Extract the (x, y) coordinate from the center of the cell holding the provided text.  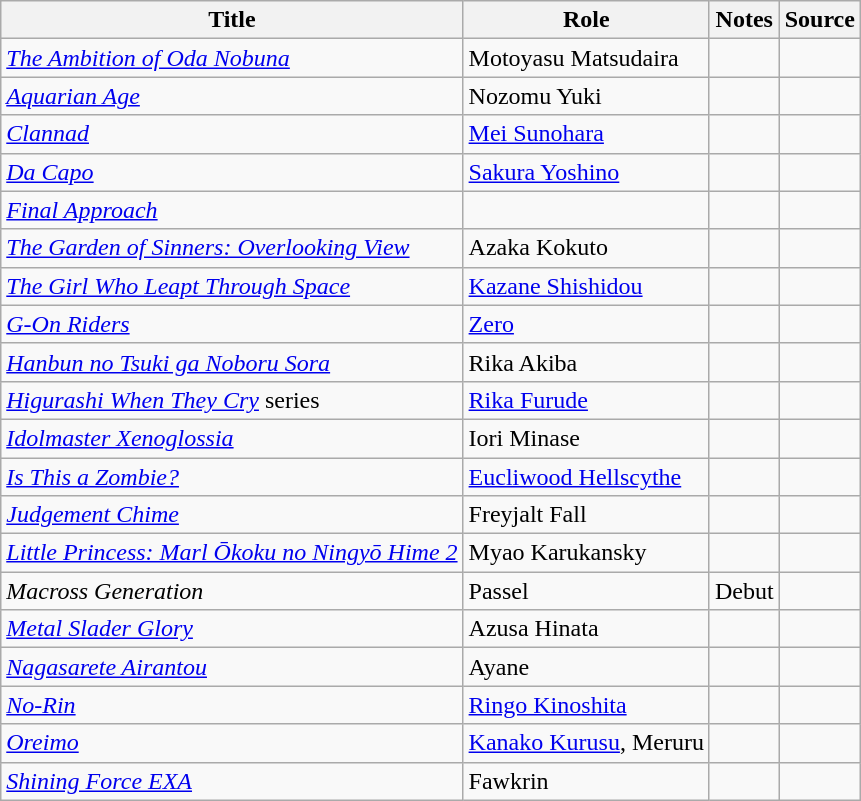
Ayane (586, 667)
Notes (744, 20)
Myao Karukansky (586, 553)
Macross Generation (232, 591)
Judgement Chime (232, 515)
Fawkrin (586, 781)
Azaka Kokuto (586, 248)
Title (232, 20)
Oreimo (232, 743)
Idolmaster Xenoglossia (232, 438)
No-Rin (232, 705)
Clannad (232, 134)
Final Approach (232, 210)
Mei Sunohara (586, 134)
Metal Slader Glory (232, 629)
Motoyasu Matsudaira (586, 58)
Da Capo (232, 172)
Shining Force EXA (232, 781)
Little Princess: Marl Ōkoku no Ningyō Hime 2 (232, 553)
Nozomu Yuki (586, 96)
Rika Furude (586, 400)
Role (586, 20)
Kazane Shishidou (586, 286)
Passel (586, 591)
Freyjalt Fall (586, 515)
Higurashi When They Cry series (232, 400)
Debut (744, 591)
Ringo Kinoshita (586, 705)
Nagasarete Airantou (232, 667)
Aquarian Age (232, 96)
Is This a Zombie? (232, 477)
Sakura Yoshino (586, 172)
Iori Minase (586, 438)
The Girl Who Leapt Through Space (232, 286)
Eucliwood Hellscythe (586, 477)
The Ambition of Oda Nobuna (232, 58)
Zero (586, 324)
Source (820, 20)
Rika Akiba (586, 362)
The Garden of Sinners: Overlooking View (232, 248)
Hanbun no Tsuki ga Noboru Sora (232, 362)
G-On Riders (232, 324)
Azusa Hinata (586, 629)
Kanako Kurusu, Meruru (586, 743)
